Find where the given text appears and provide that cell's center as [X, Y] coordinate. 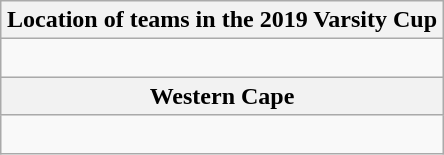
Western Cape [222, 96]
Location of teams in the 2019 Varsity Cup [222, 20]
